Scan for the cell matching the given text and deliver its [X, Y] coordinate at center. 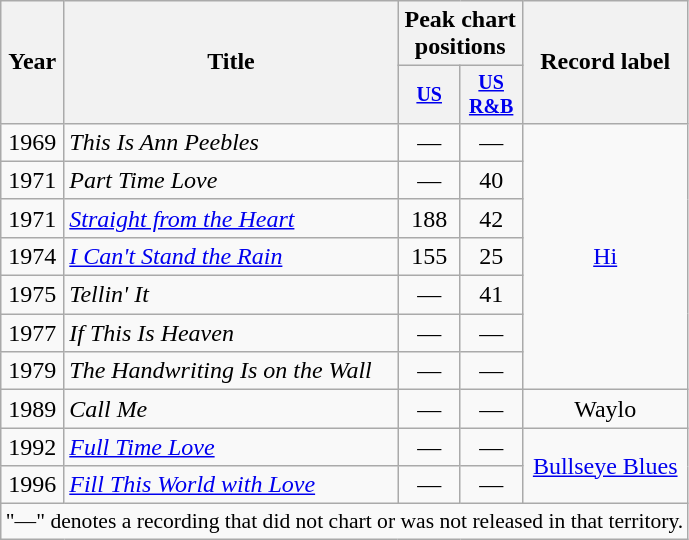
"—" denotes a recording that did not chart or was not released in that territory. [345, 522]
The Handwriting Is on the Wall [231, 371]
1996 [32, 485]
1992 [32, 447]
1977 [32, 333]
Record label [605, 62]
Hi [605, 256]
1974 [32, 256]
This Is Ann Peebles [231, 142]
41 [491, 295]
42 [491, 218]
25 [491, 256]
1989 [32, 409]
Part Time Love [231, 180]
If This Is Heaven [231, 333]
1979 [32, 371]
Bullseye Blues [605, 466]
Peak chart positions [460, 34]
USR&B [491, 94]
Tellin' It [231, 295]
Year [32, 62]
US [429, 94]
1969 [32, 142]
40 [491, 180]
155 [429, 256]
1975 [32, 295]
188 [429, 218]
Waylo [605, 409]
Title [231, 62]
I Can't Stand the Rain [231, 256]
Call Me [231, 409]
Full Time Love [231, 447]
Straight from the Heart [231, 218]
Fill This World with Love [231, 485]
